For the text-containing cell, return its midpoint in (x, y) coordinate format. 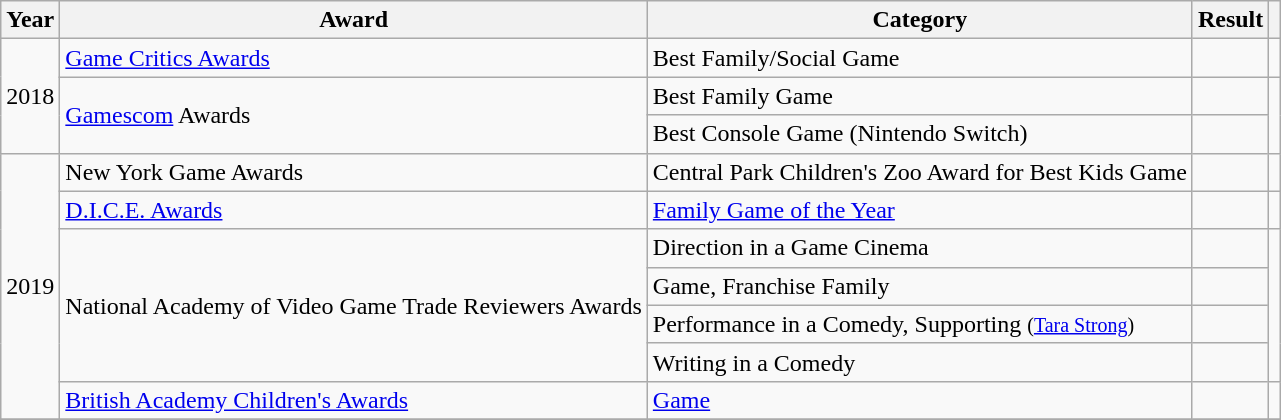
Central Park Children's Zoo Award for Best Kids Game (920, 172)
Game, Franchise Family (920, 286)
Best Family Game (920, 96)
Direction in a Game Cinema (920, 248)
Result (1230, 20)
2018 (30, 96)
Gamescom Awards (354, 115)
2019 (30, 286)
Best Console Game (Nintendo Switch) (920, 134)
National Academy of Video Game Trade Reviewers Awards (354, 305)
Game Critics Awards (354, 58)
New York Game Awards (354, 172)
Writing in a Comedy (920, 362)
D.I.C.E. Awards (354, 210)
Year (30, 20)
Award (354, 20)
British Academy Children's Awards (354, 400)
Family Game of the Year (920, 210)
Performance in a Comedy, Supporting (Tara Strong) (920, 324)
Best Family/Social Game (920, 58)
Category (920, 20)
Game (920, 400)
